For the text-containing cell, return its midpoint in [X, Y] coordinate format. 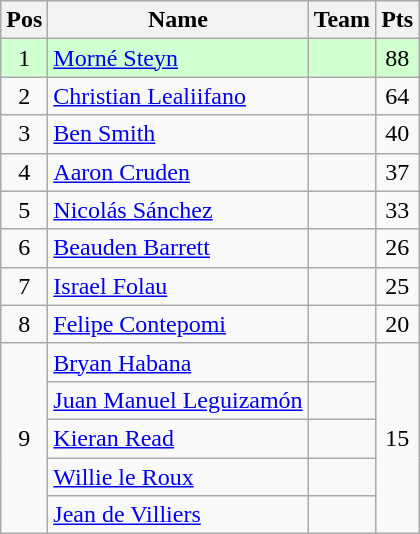
Aaron Cruden [178, 172]
9 [24, 438]
Team [342, 20]
2 [24, 96]
Jean de Villiers [178, 515]
Kieran Read [178, 438]
Christian Lealiifano [178, 96]
5 [24, 210]
26 [398, 248]
6 [24, 248]
Bryan Habana [178, 362]
Beauden Barrett [178, 248]
15 [398, 438]
Juan Manuel Leguizamón [178, 400]
33 [398, 210]
Morné Steyn [178, 58]
25 [398, 286]
Pos [24, 20]
1 [24, 58]
64 [398, 96]
Nicolás Sánchez [178, 210]
40 [398, 134]
Israel Folau [178, 286]
Felipe Contepomi [178, 324]
3 [24, 134]
8 [24, 324]
37 [398, 172]
7 [24, 286]
4 [24, 172]
Ben Smith [178, 134]
Name [178, 20]
Pts [398, 20]
20 [398, 324]
Willie le Roux [178, 477]
88 [398, 58]
